Search for the cell housing the specified text and yield its (x, y) center coordinate. 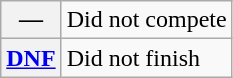
DNF (31, 58)
Did not compete (146, 20)
— (31, 20)
Did not finish (146, 58)
